Return the [X, Y] coordinate for the center point of the cell that contains the specified text.  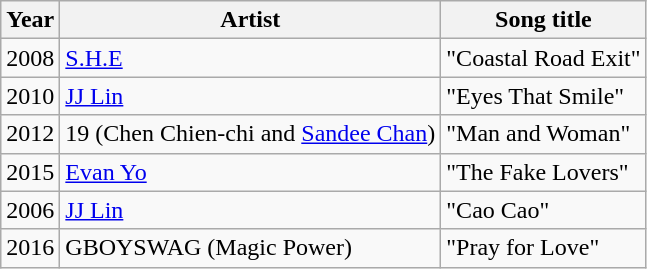
19 (Chen Chien-chi and Sandee Chan) [250, 134]
Evan Yo [250, 172]
2008 [30, 58]
2006 [30, 210]
"The Fake Lovers" [544, 172]
"Cao Cao" [544, 210]
2015 [30, 172]
Song title [544, 20]
Artist [250, 20]
2010 [30, 96]
GBOYSWAG (Magic Power) [250, 248]
2012 [30, 134]
Year [30, 20]
"Pray for Love" [544, 248]
S.H.E [250, 58]
"Coastal Road Exit" [544, 58]
2016 [30, 248]
"Man and Woman" [544, 134]
"Eyes That Smile" [544, 96]
